Capture the cell that displays the provided text and extract its [X, Y] central coordinate. 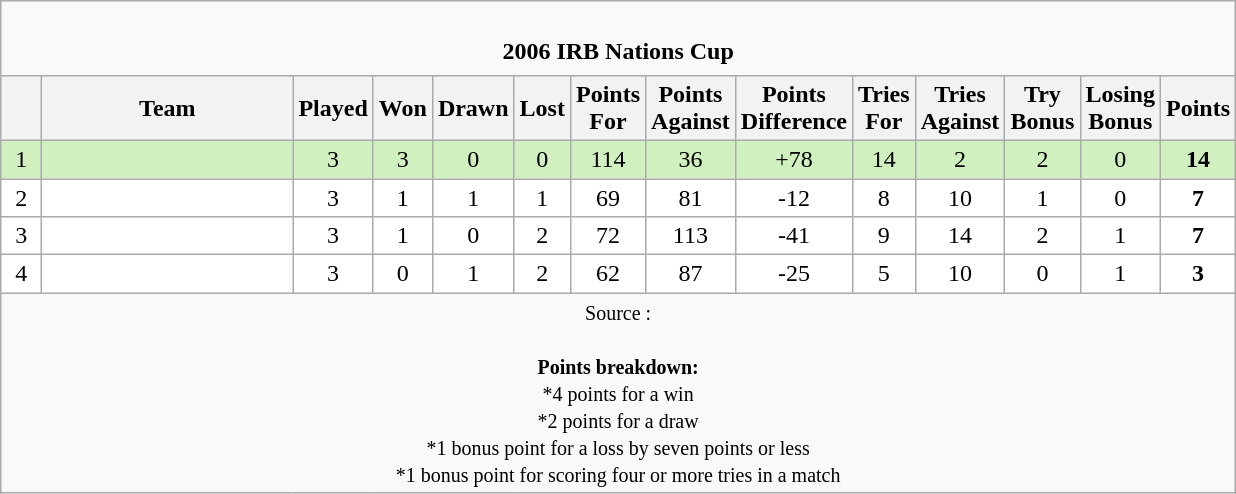
Points Against [691, 108]
+78 [794, 159]
Tries For [884, 108]
5 [884, 274]
Losing Bonus [1120, 108]
Lost [542, 108]
Tries Against [960, 108]
-12 [794, 197]
Points Difference [794, 108]
113 [691, 236]
Played [333, 108]
81 [691, 197]
87 [691, 274]
Try Bonus [1042, 108]
69 [608, 197]
-41 [794, 236]
Points For [608, 108]
36 [691, 159]
114 [608, 159]
62 [608, 274]
Won [402, 108]
Points [1198, 108]
9 [884, 236]
Drawn [473, 108]
-25 [794, 274]
8 [884, 197]
Team [168, 108]
4 [22, 274]
72 [608, 236]
